Capture the cell that displays the provided text and extract its (X, Y) central coordinate. 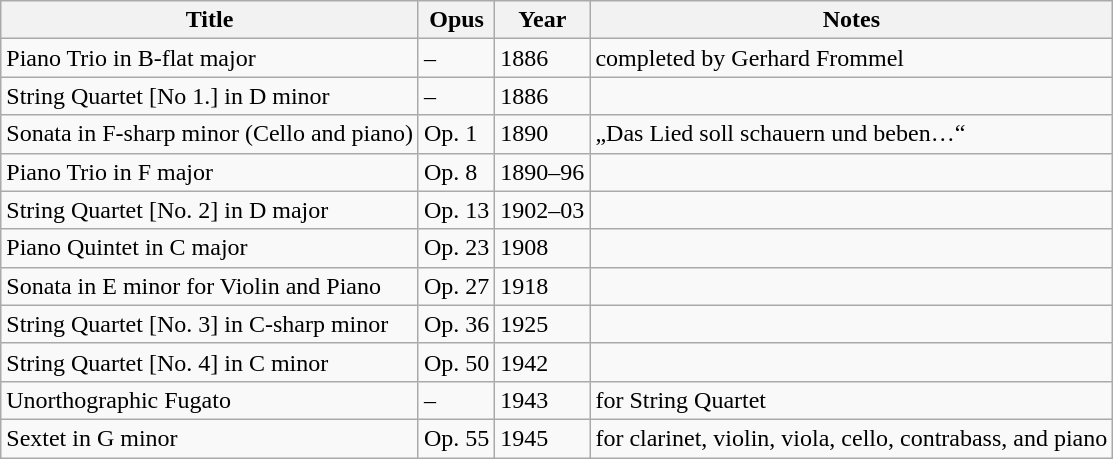
Year (542, 20)
String Quartet [No. 2] in D major (210, 210)
Unorthographic Fugato (210, 400)
Piano Trio in F major (210, 172)
completed by Gerhard Frommel (852, 58)
Piano Trio in B-flat major (210, 58)
Op. 36 (456, 324)
1908 (542, 248)
1918 (542, 286)
for String Quartet (852, 400)
1902–03 (542, 210)
String Quartet [No. 3] in C-sharp minor (210, 324)
Notes (852, 20)
String Quartet [No. 4] in C minor (210, 362)
1890 (542, 134)
Sextet in G minor (210, 438)
Sonata in E minor for Violin and Piano (210, 286)
„Das Lied soll schauern und beben…“ (852, 134)
Op. 8 (456, 172)
1925 (542, 324)
Op. 13 (456, 210)
Sonata in F-sharp minor (Cello and piano) (210, 134)
Op. 55 (456, 438)
Op. 1 (456, 134)
Op. 23 (456, 248)
1942 (542, 362)
Op. 27 (456, 286)
for clarinet, violin, viola, cello, contrabass, and piano (852, 438)
String Quartet [No 1.] in D minor (210, 96)
Piano Quintet in C major (210, 248)
Op. 50 (456, 362)
1943 (542, 400)
1890–96 (542, 172)
Opus (456, 20)
1945 (542, 438)
Title (210, 20)
